Extract the [x, y] coordinate from the center of the cell holding the provided text.  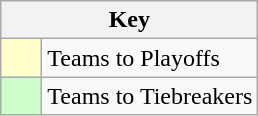
Teams to Tiebreakers [150, 96]
Teams to Playoffs [150, 58]
Key [130, 20]
